Detect which cell encompasses the target text, then output its [X, Y] center coordinate. 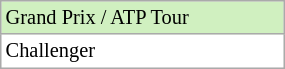
Challenger [142, 51]
Grand Prix / ATP Tour [142, 17]
